Detect which cell encompasses the target text, then output its [x, y] center coordinate. 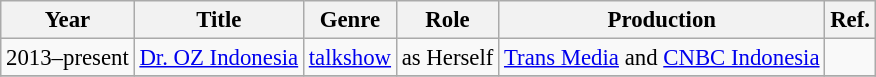
Genre [350, 20]
Role [447, 20]
talkshow [350, 58]
Trans Media and CNBC Indonesia [662, 58]
2013–present [68, 58]
Title [218, 20]
Year [68, 20]
Dr. OZ Indonesia [218, 58]
Ref. [850, 20]
Production [662, 20]
as Herself [447, 58]
